Capture the cell that displays the provided text and extract its (X, Y) central coordinate. 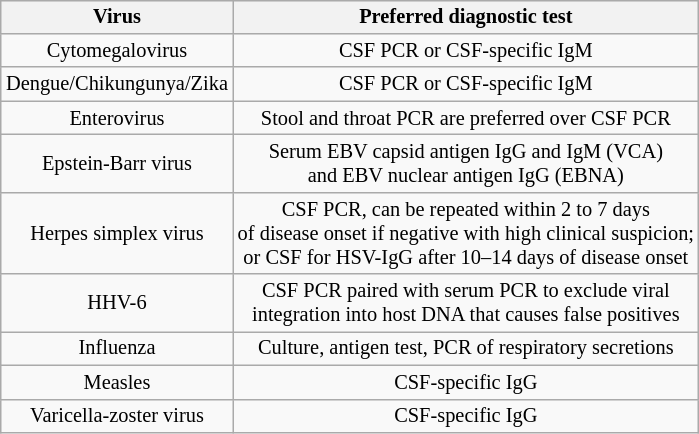
HHV-6 (117, 303)
CSF PCR paired with serum PCR to exclude viral integration into host DNA that causes false positives (466, 303)
Cytomegalovirus (117, 51)
Enterovirus (117, 118)
Dengue/Chikungunya/Zika (117, 84)
Varicella-zoster virus (117, 416)
Measles (117, 382)
Herpes simplex virus (117, 233)
Stool and throat PCR are preferred over CSF PCR (466, 118)
Epstein-Barr virus (117, 164)
Preferred diagnostic test (466, 17)
Influenza (117, 349)
Culture, antigen test, PCR of respiratory secretions (466, 349)
Serum EBV capsid antigen IgG and IgM (VCA) and EBV nuclear antigen IgG (EBNA) (466, 164)
Virus (117, 17)
